Capture the cell that displays the provided text and extract its (x, y) central coordinate. 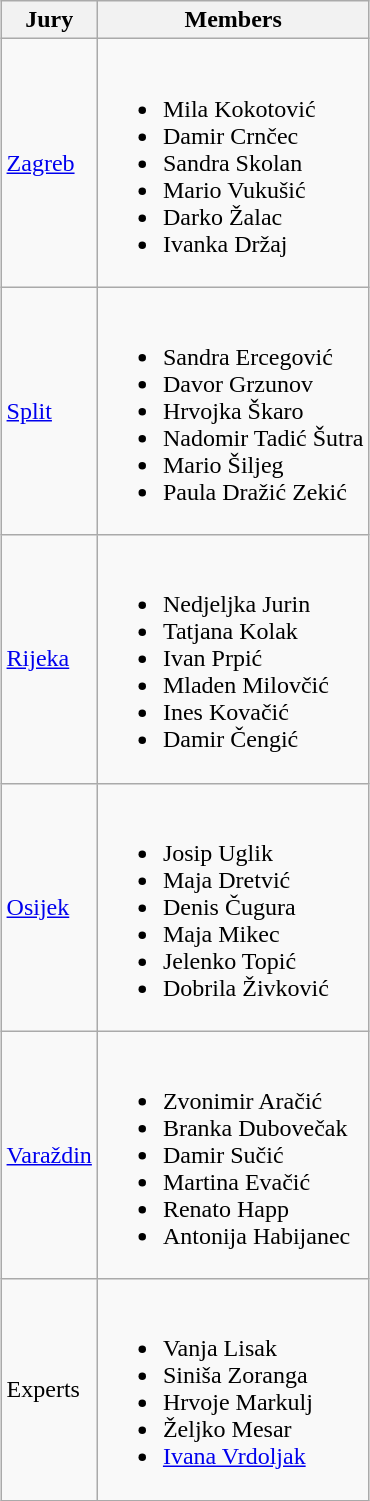
Jury (49, 20)
Sandra ErcegovićDavor GrzunovHrvojka ŠkaroNadomir Tadić ŠutraMario ŠiljegPaula Dražić Zekić (233, 411)
Rijeka (49, 659)
Zvonimir AračićBranka DubovečakDamir SučićMartina EvačićRenato HappAntonija Habijanec (233, 1155)
Split (49, 411)
Nedjeljka JurinTatjana KolakIvan PrpićMladen MilovčićInes KovačićDamir Čengić (233, 659)
Josip UglikMaja DretvićDenis ČuguraMaja MikecJelenko TopićDobrila Živković (233, 907)
Osijek (49, 907)
Varaždin (49, 1155)
Vanja LisakSiniša ZorangaHrvoje MarkuljŽeljko MesarIvana Vrdoljak (233, 1390)
Mila KokotovićDamir CrnčecSandra SkolanMario VukušićDarko ŽalacIvanka Držaj (233, 163)
Experts (49, 1390)
Members (233, 20)
Zagreb (49, 163)
